For the text-containing cell, return its midpoint in [X, Y] coordinate format. 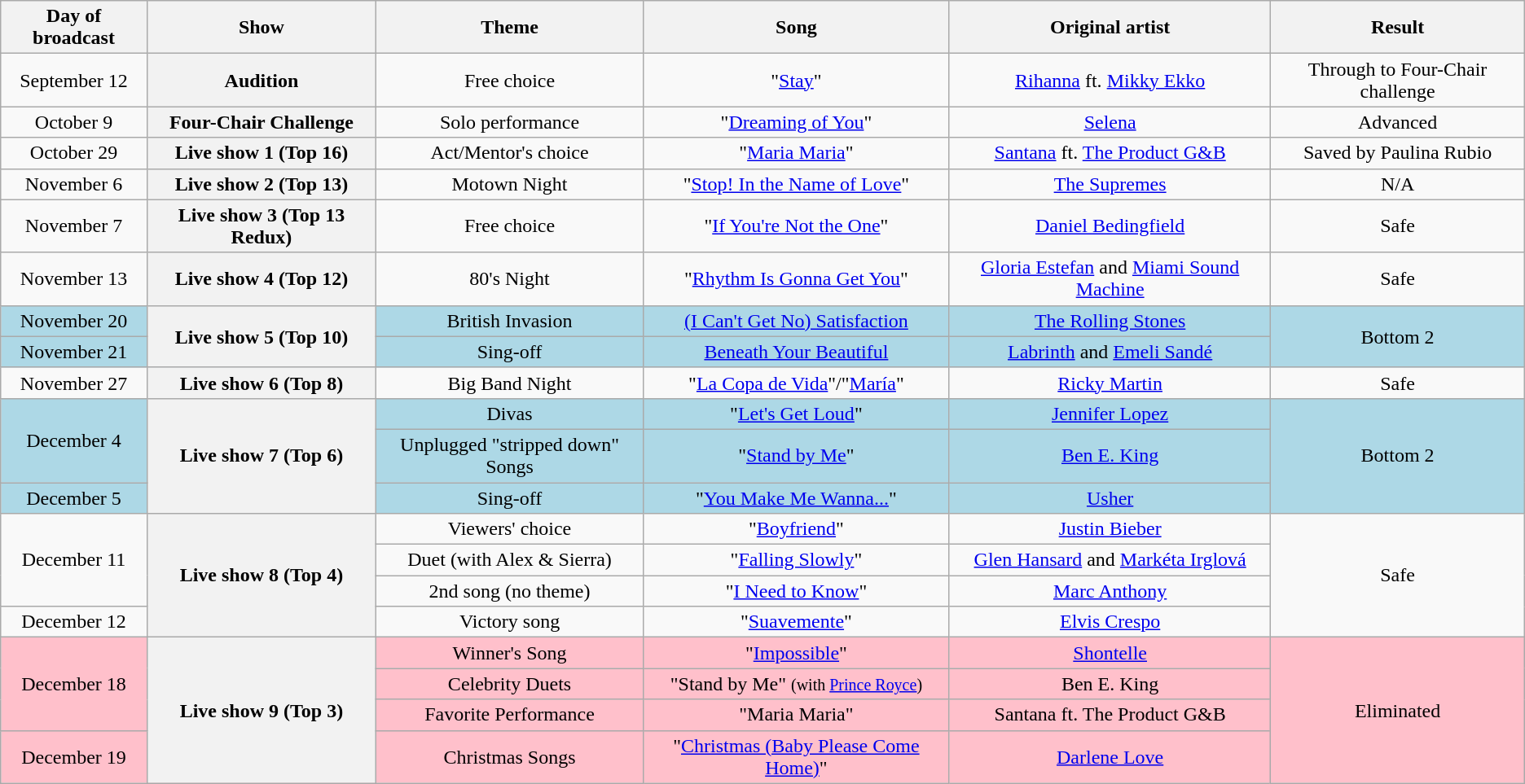
Unplugged "stripped down" Songs [510, 456]
Glen Hansard and Markéta Irglová [1110, 560]
Big Band Night [510, 383]
Ricky Martin [1110, 383]
Live show 9 (Top 3) [261, 710]
"La Copa de Vida"/"María" [796, 383]
Darlene Love [1110, 757]
(I Can't Get No) Satisfaction [796, 321]
Through to Four-Chair challenge [1398, 80]
Live show 8 (Top 4) [261, 576]
Beneath Your Beautiful [796, 352]
December 4 [73, 440]
"Stand by Me" [796, 456]
"If You're Not the One" [796, 226]
"Stop! In the Name of Love" [796, 184]
Solo performance [510, 122]
Shontelle [1110, 653]
Duet (with Alex & Sierra) [510, 560]
Viewers' choice [510, 529]
Elvis Crespo [1110, 622]
Gloria Estefan and Miami Sound Machine [1110, 278]
November 13 [73, 278]
Usher [1110, 497]
Live show 3 (Top 13 Redux) [261, 226]
"Stay" [796, 80]
"Boyfriend" [796, 529]
80's Night [510, 278]
Divas [510, 414]
Day of broadcast [73, 28]
2nd song (no theme) [510, 591]
Live show 1 (Top 16) [261, 153]
Four-Chair Challenge [261, 122]
Result [1398, 28]
Act/Mentor's choice [510, 153]
November 21 [73, 352]
N/A [1398, 184]
Live show 4 (Top 12) [261, 278]
Show [261, 28]
Live show 7 (Top 6) [261, 456]
"Stand by Me" (with Prince Royce) [796, 684]
Live show 6 (Top 8) [261, 383]
Live show 2 (Top 13) [261, 184]
Theme [510, 28]
Motown Night [510, 184]
September 12 [73, 80]
Rihanna ft. Mikky Ekko [1110, 80]
"Let's Get Loud" [796, 414]
November 6 [73, 184]
Daniel Bedingfield [1110, 226]
Eliminated [1398, 710]
Christmas Songs [510, 757]
Labrinth and Emeli Sandé [1110, 352]
December 19 [73, 757]
Selena [1110, 122]
November 7 [73, 226]
Advanced [1398, 122]
Favorite Performance [510, 715]
October 9 [73, 122]
Live show 5 (Top 10) [261, 336]
"Rhythm Is Gonna Get You" [796, 278]
December 12 [73, 622]
December 5 [73, 497]
December 11 [73, 560]
December 18 [73, 684]
Winner's Song [510, 653]
Song [796, 28]
Original artist [1110, 28]
Audition [261, 80]
"I Need to Know" [796, 591]
"You Make Me Wanna..." [796, 497]
The Rolling Stones [1110, 321]
Jennifer Lopez [1110, 414]
Saved by Paulina Rubio [1398, 153]
November 20 [73, 321]
Celebrity Duets [510, 684]
Victory song [510, 622]
October 29 [73, 153]
British Invasion [510, 321]
November 27 [73, 383]
"Impossible" [796, 653]
"Dreaming of You" [796, 122]
"Falling Slowly" [796, 560]
"Christmas (Baby Please Come Home)" [796, 757]
"Suavemente" [796, 622]
Marc Anthony [1110, 591]
The Supremes [1110, 184]
Justin Bieber [1110, 529]
